Output the [x, y] coordinate of the center of the cell containing the given text.  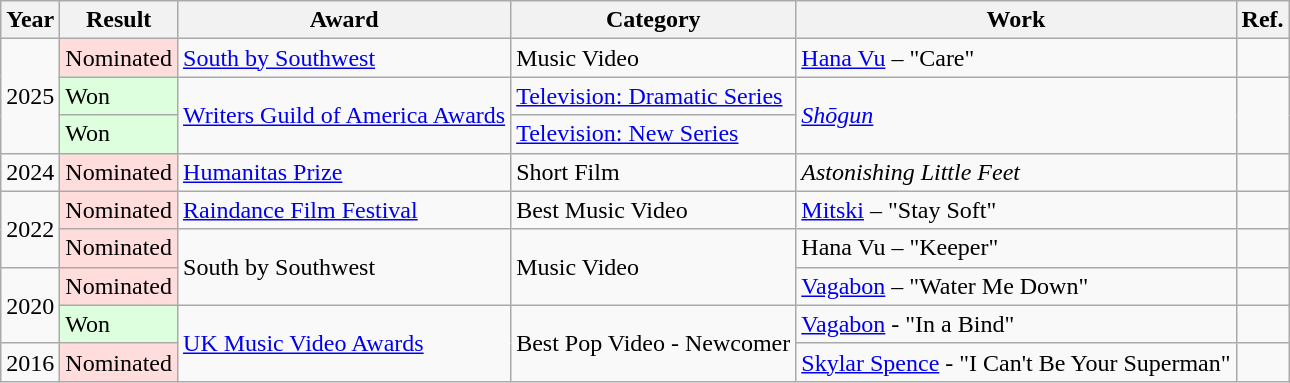
Result [119, 20]
2022 [30, 229]
Mitski – "Stay Soft" [1016, 210]
Humanitas Prize [344, 172]
Astonishing Little Feet [1016, 172]
Hana Vu – "Care" [1016, 58]
UK Music Video Awards [344, 343]
2016 [30, 362]
Vagabon – "Water Me Down" [1016, 286]
Year [30, 20]
Vagabon - "In a Bind" [1016, 324]
Hana Vu – "Keeper" [1016, 248]
Skylar Spence - "I Can't Be Your Superman" [1016, 362]
Best Pop Video - Newcomer [654, 343]
Short Film [654, 172]
2020 [30, 305]
Television: New Series [654, 134]
2025 [30, 96]
Ref. [1262, 20]
Shōgun [1016, 115]
2024 [30, 172]
Category [654, 20]
Work [1016, 20]
Award [344, 20]
Best Music Video [654, 210]
Television: Dramatic Series [654, 96]
Writers Guild of America Awards [344, 115]
Raindance Film Festival [344, 210]
